Identify which cell holds the provided text, then report its [x, y] central coordinate. 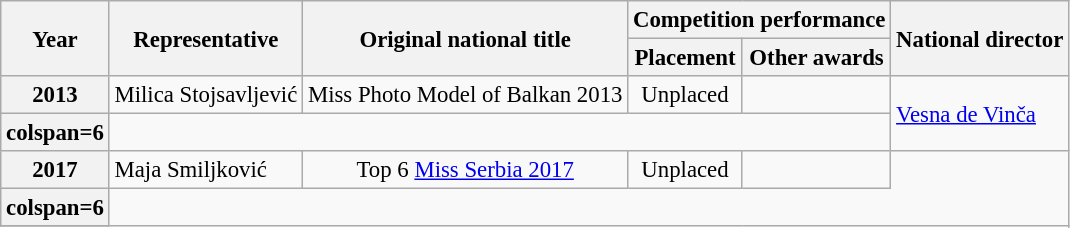
Miss Photo Model of Balkan 2013 [466, 95]
2013 [55, 95]
Milica Stojsavljević [206, 95]
Maja Smiljković [206, 170]
Representative [206, 38]
2017 [55, 170]
Year [55, 38]
Vesna de Vinča [980, 114]
National director [980, 38]
Placement [686, 58]
Top 6 Miss Serbia 2017 [466, 170]
Original national title [466, 38]
Competition performance [760, 20]
Other awards [816, 58]
